Pinpoint the cell where the given text exists, returning its (x, y) midpoint coordinate. 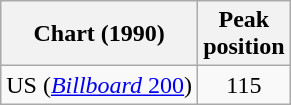
Peakposition (244, 34)
US (Billboard 200) (100, 85)
115 (244, 85)
Chart (1990) (100, 34)
